Capture the cell that displays the provided text and extract its [X, Y] central coordinate. 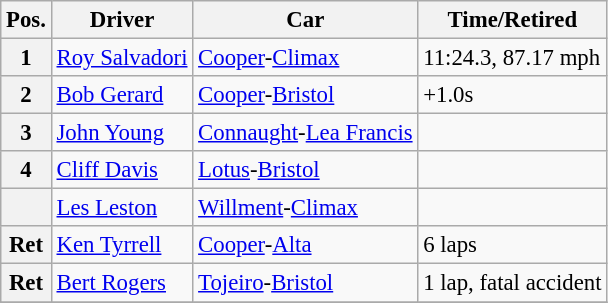
3 [26, 133]
Tojeiro-Bristol [306, 283]
Lotus-Bristol [306, 170]
1 lap, fatal accident [512, 283]
Time/Retired [512, 20]
Ken Tyrrell [122, 245]
Bert Rogers [122, 283]
Cooper-Alta [306, 245]
Cooper-Climax [306, 58]
2 [26, 95]
Connaught-Lea Francis [306, 133]
John Young [122, 133]
Bob Gerard [122, 95]
Les Leston [122, 208]
4 [26, 170]
Cliff Davis [122, 170]
+1.0s [512, 95]
1 [26, 58]
Cooper-Bristol [306, 95]
Pos. [26, 20]
Roy Salvadori [122, 58]
6 laps [512, 245]
Driver [122, 20]
Willment-Climax [306, 208]
Car [306, 20]
11:24.3, 87.17 mph [512, 58]
